For the text-containing cell, return its midpoint in (X, Y) coordinate format. 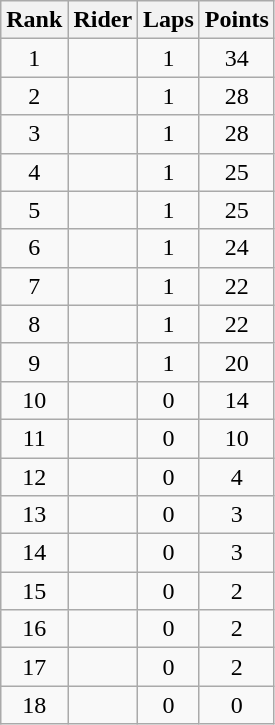
Points (236, 20)
Laps (169, 20)
18 (34, 705)
9 (34, 362)
Rider (103, 20)
15 (34, 591)
17 (34, 667)
5 (34, 210)
7 (34, 286)
Rank (34, 20)
8 (34, 324)
16 (34, 629)
13 (34, 515)
12 (34, 477)
11 (34, 438)
24 (236, 248)
20 (236, 362)
6 (34, 248)
34 (236, 58)
